Pinpoint the cell where the given text exists, returning its [X, Y] midpoint coordinate. 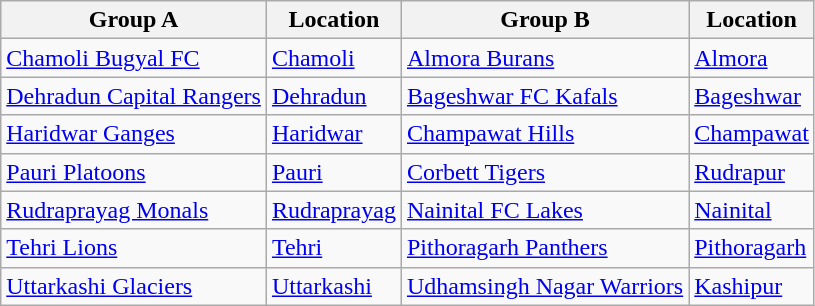
Nainital [752, 210]
Pauri Platoons [134, 172]
Group A [134, 20]
Bageshwar FC Kafals [544, 96]
Champawat Hills [544, 134]
Almora Burans [544, 58]
Rudraprayag [334, 210]
Champawat [752, 134]
Tehri Lions [134, 248]
Rudrapur [752, 172]
Pauri [334, 172]
Uttarkashi [334, 286]
Nainital FC Lakes [544, 210]
Chamoli [334, 58]
Pithoragarh [752, 248]
Tehri [334, 248]
Corbett Tigers [544, 172]
Dehradun [334, 96]
Udhamsingh Nagar Warriors [544, 286]
Kashipur [752, 286]
Haridwar Ganges [134, 134]
Almora [752, 58]
Uttarkashi Glaciers [134, 286]
Pithoragarh Panthers [544, 248]
Haridwar [334, 134]
Dehradun Capital Rangers [134, 96]
Bageshwar [752, 96]
Group B [544, 20]
Rudraprayag Monals [134, 210]
Chamoli Bugyal FC [134, 58]
